Find where the given text appears and provide that cell's center as [X, Y] coordinate. 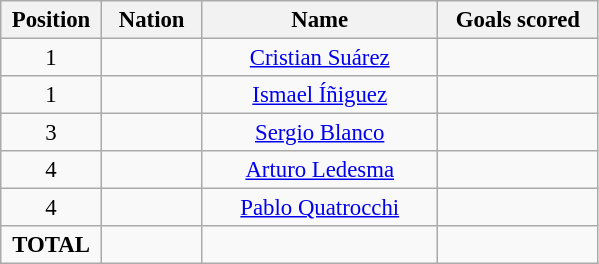
Ismael Íñiguez [320, 95]
Name [320, 20]
Cristian Suárez [320, 58]
Goals scored [518, 20]
Pablo Quatrocchi [320, 208]
TOTAL [52, 245]
Position [52, 20]
Nation [152, 20]
Arturo Ledesma [320, 170]
Sergio Blanco [320, 133]
3 [52, 133]
